Search for the cell housing the specified text and yield its [X, Y] center coordinate. 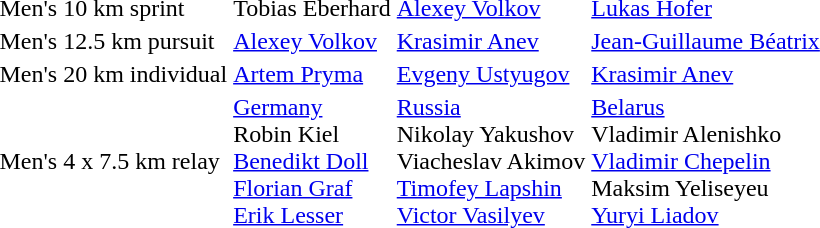
Alexey Volkov [312, 41]
Krasimir Anev [491, 41]
Artem Pryma [312, 74]
Evgeny Ustyugov [491, 74]
